Locate the cell with the specified text and output its (x, y) center coordinate. 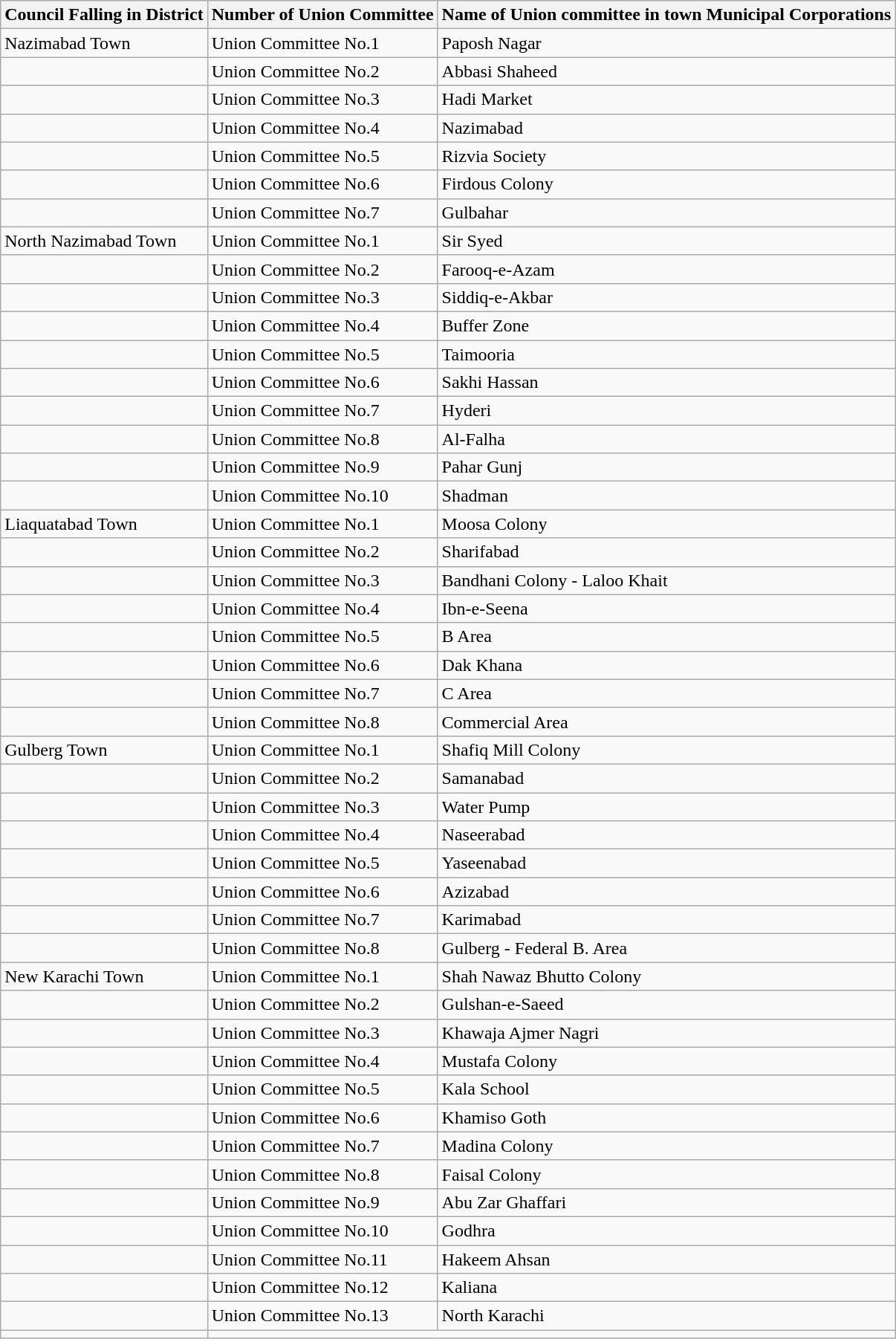
Azizabad (666, 892)
Nazimabad Town (104, 43)
Khawaja Ajmer Nagri (666, 1033)
Mustafa Colony (666, 1061)
Union Committee No.13 (322, 1316)
Dak Khana (666, 665)
Abbasi Shaheed (666, 71)
Council Falling in District (104, 15)
Hakeem Ahsan (666, 1259)
Karimabad (666, 920)
C Area (666, 693)
Godhra (666, 1231)
Union Committee No.12 (322, 1288)
Faisal Colony (666, 1174)
Taimooria (666, 354)
Hyderi (666, 411)
Shah Nawaz Bhutto Colony (666, 976)
Nazimabad (666, 128)
North Karachi (666, 1316)
Union Committee No.11 (322, 1259)
Shadman (666, 496)
Number of Union Committee (322, 15)
Commercial Area (666, 722)
Kaliana (666, 1288)
Yaseenabad (666, 863)
Bandhani Colony - Laloo Khait (666, 580)
Sharifabad (666, 552)
Moosa Colony (666, 524)
Pahar Gunj (666, 467)
Gulshan-e-Saeed (666, 1005)
Paposh Nagar (666, 43)
Gulberg Town (104, 750)
Abu Zar Ghaffari (666, 1202)
Rizvia Society (666, 156)
Buffer Zone (666, 325)
North Nazimabad Town (104, 241)
Madina Colony (666, 1146)
Gulbahar (666, 213)
Al-Falha (666, 439)
Ibn-e-Seena (666, 609)
Sir Syed (666, 241)
Naseerabad (666, 835)
Siddiq-e-Akbar (666, 297)
Name of Union committee in town Municipal Corporations (666, 15)
Hadi Market (666, 100)
Shafiq Mill Colony (666, 750)
Water Pump (666, 806)
Liaquatabad Town (104, 524)
Gulberg - Federal B. Area (666, 948)
Farooq-e-Azam (666, 269)
Samanabad (666, 778)
Firdous Colony (666, 184)
B Area (666, 637)
New Karachi Town (104, 976)
Sakhi Hassan (666, 383)
Kala School (666, 1089)
Khamiso Goth (666, 1118)
